Scan for the cell matching the given text and deliver its [x, y] coordinate at center. 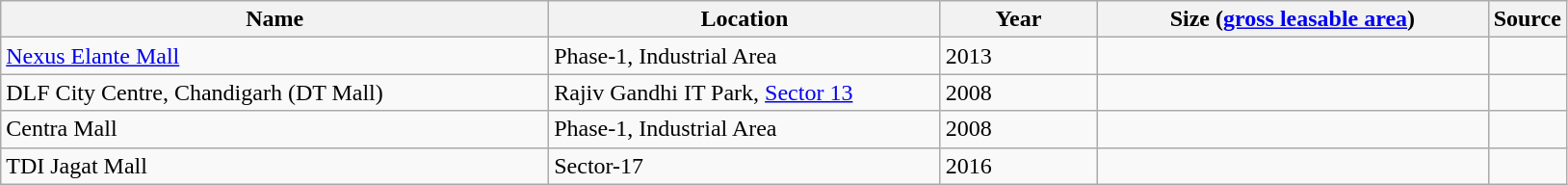
Size (gross leasable area) [1293, 19]
TDI Jagat Mall [275, 166]
Nexus Elante Mall [275, 56]
Year [1019, 19]
Rajiv Gandhi IT Park, Sector 13 [745, 92]
2013 [1019, 56]
Source [1528, 19]
Location [745, 19]
Sector-17 [745, 166]
Name [275, 19]
DLF City Centre, Chandigarh (DT Mall) [275, 92]
Centra Mall [275, 129]
2016 [1019, 166]
